Identify which cell holds the provided text, then report its (X, Y) central coordinate. 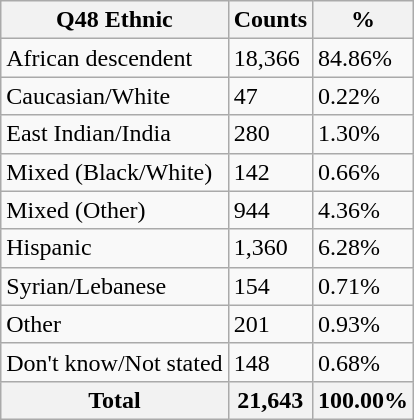
84.86% (364, 58)
Mixed (Black/White) (114, 172)
0.66% (364, 172)
Mixed (Other) (114, 210)
18,366 (270, 58)
944 (270, 210)
1,360 (270, 248)
Total (114, 400)
Don't know/Not stated (114, 362)
148 (270, 362)
280 (270, 134)
% (364, 20)
Other (114, 324)
Syrian/Lebanese (114, 286)
African descendent (114, 58)
201 (270, 324)
Caucasian/White (114, 96)
Counts (270, 20)
21,643 (270, 400)
154 (270, 286)
0.93% (364, 324)
Hispanic (114, 248)
1.30% (364, 134)
4.36% (364, 210)
142 (270, 172)
0.22% (364, 96)
6.28% (364, 248)
100.00% (364, 400)
0.68% (364, 362)
0.71% (364, 286)
East Indian/India (114, 134)
47 (270, 96)
Q48 Ethnic (114, 20)
